Locate the cell with the specified text and output its (X, Y) center coordinate. 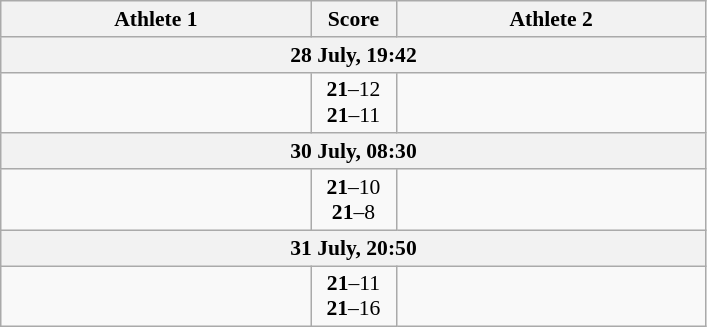
21–1221–11 (354, 102)
21–1121–16 (354, 296)
Score (354, 19)
Athlete 1 (156, 19)
30 July, 08:30 (354, 152)
28 July, 19:42 (354, 55)
Athlete 2 (551, 19)
21–1021–8 (354, 200)
31 July, 20:50 (354, 248)
